Output the [X, Y] coordinate of the center of the cell containing the given text.  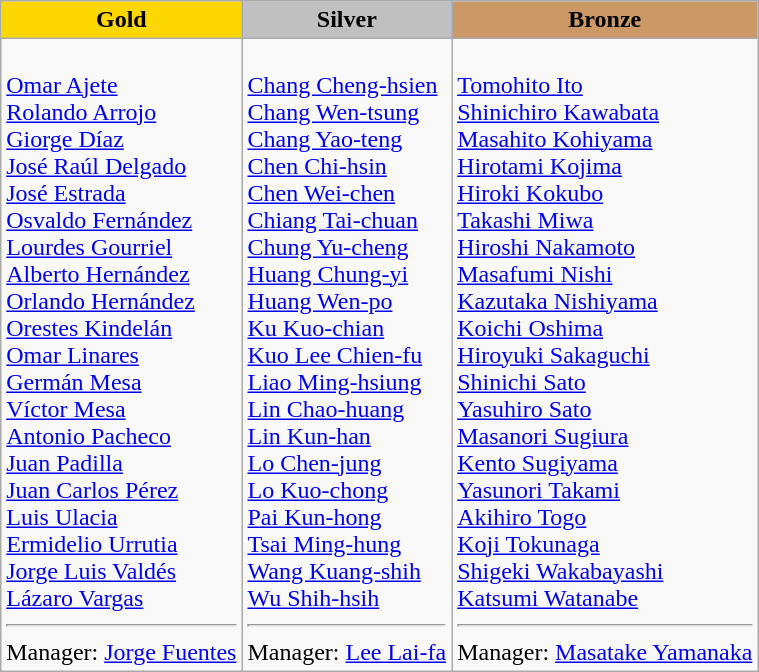
Bronze [605, 20]
Gold [122, 20]
Silver [347, 20]
